Identify which cell holds the provided text, then report its (x, y) central coordinate. 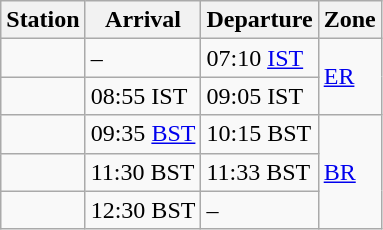
BR (350, 172)
Zone (350, 20)
09:05 IST (260, 96)
07:10 IST (260, 58)
Station (43, 20)
ER (350, 77)
09:35 BST (143, 134)
Arrival (143, 20)
12:30 BST (143, 210)
08:55 IST (143, 96)
11:30 BST (143, 172)
11:33 BST (260, 172)
10:15 BST (260, 134)
Departure (260, 20)
